Capture the cell that displays the provided text and extract its [X, Y] central coordinate. 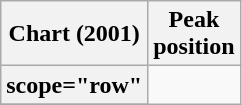
Peakposition [194, 34]
scope="row" [74, 85]
Chart (2001) [74, 34]
